Detect which cell encompasses the target text, then output its (X, Y) center coordinate. 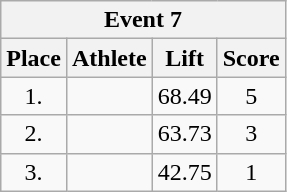
3 (251, 134)
1. (34, 96)
63.73 (184, 134)
3. (34, 172)
Athlete (109, 58)
5 (251, 96)
Score (251, 58)
68.49 (184, 96)
Event 7 (143, 20)
Place (34, 58)
1 (251, 172)
2. (34, 134)
Lift (184, 58)
42.75 (184, 172)
